From the cell containing the given text, extract its center point as (X, Y) coordinate. 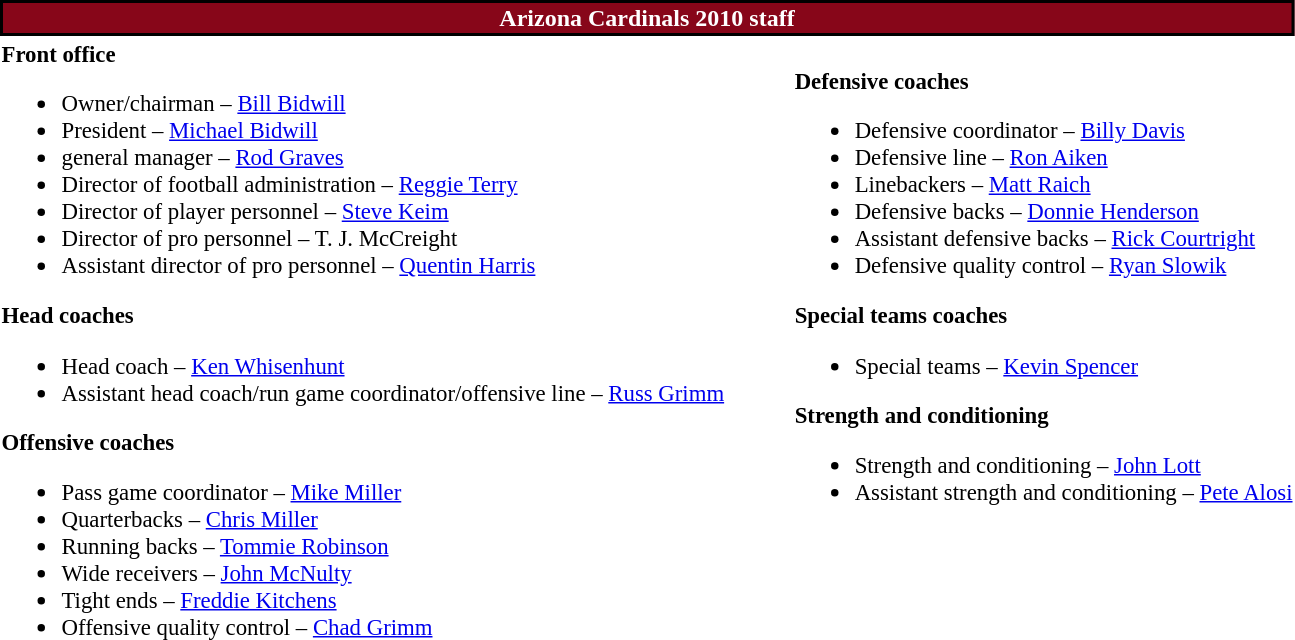
Arizona Cardinals 2010 staff (647, 18)
